Pinpoint the cell where the given text exists, returning its (x, y) midpoint coordinate. 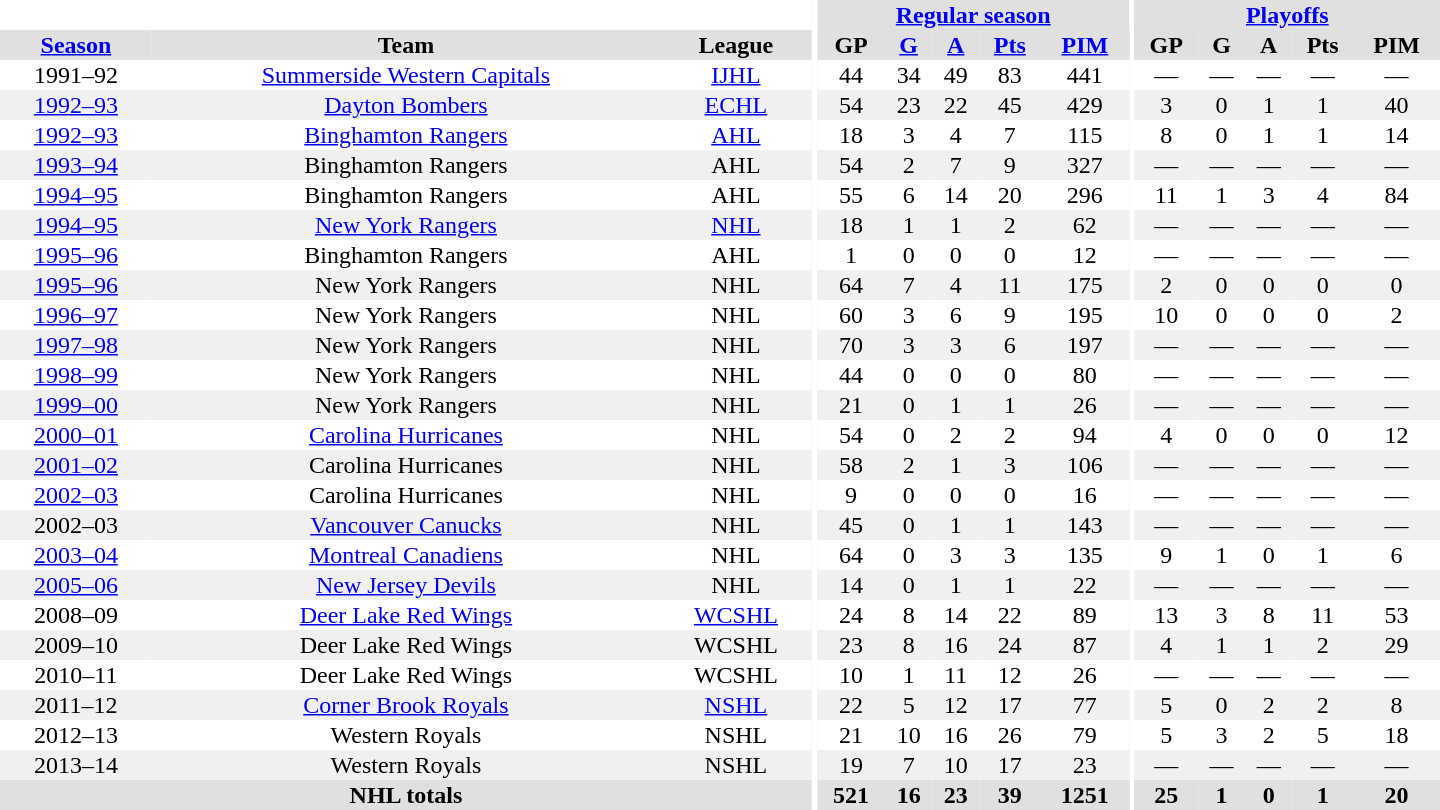
521 (851, 795)
1991–92 (76, 75)
IJHL (736, 75)
2009–10 (76, 645)
2013–14 (76, 765)
19 (851, 765)
441 (1084, 75)
429 (1084, 105)
87 (1084, 645)
143 (1084, 525)
League (736, 45)
70 (851, 345)
106 (1084, 465)
175 (1084, 285)
Playoffs (1288, 15)
1998–99 (76, 375)
195 (1084, 315)
1996–97 (76, 315)
Montreal Canadiens (406, 555)
29 (1396, 645)
NHL totals (406, 795)
1993–94 (76, 165)
2010–11 (76, 675)
327 (1084, 165)
1999–00 (76, 405)
58 (851, 465)
84 (1396, 195)
135 (1084, 555)
Season (76, 45)
25 (1166, 795)
79 (1084, 735)
83 (1010, 75)
53 (1396, 615)
1251 (1084, 795)
Team (406, 45)
2003–04 (76, 555)
Summerside Western Capitals (406, 75)
ECHL (736, 105)
Regular season (973, 15)
1997–98 (76, 345)
Dayton Bombers (406, 105)
2012–13 (76, 735)
2000–01 (76, 435)
60 (851, 315)
13 (1166, 615)
80 (1084, 375)
39 (1010, 795)
55 (851, 195)
115 (1084, 135)
89 (1084, 615)
2001–02 (76, 465)
296 (1084, 195)
77 (1084, 705)
2008–09 (76, 615)
2005–06 (76, 585)
34 (908, 75)
49 (956, 75)
2011–12 (76, 705)
New Jersey Devils (406, 585)
Corner Brook Royals (406, 705)
62 (1084, 225)
94 (1084, 435)
40 (1396, 105)
197 (1084, 345)
Vancouver Canucks (406, 525)
